Return (X, Y) of the center of cell containing provided text 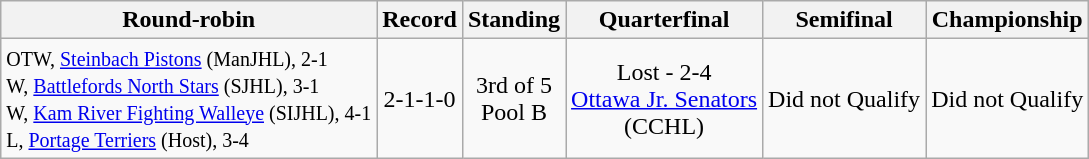
Championship (1008, 20)
Record (420, 20)
Standing (514, 20)
Round-robin (189, 20)
Semifinal (844, 20)
OTW, Steinbach Pistons (ManJHL), 2-1W, Battlefords North Stars (SJHL), 3-1W, Kam River Fighting Walleye (SIJHL), 4-1L, Portage Terriers (Host), 3-4 (189, 98)
Quarterfinal (664, 20)
Lost - 2-4Ottawa Jr. Senators(CCHL) (664, 98)
3rd of 5 Pool B (514, 98)
2-1-1-0 (420, 98)
